Provide the [x, y] coordinate of the cell's center where the given text is located.  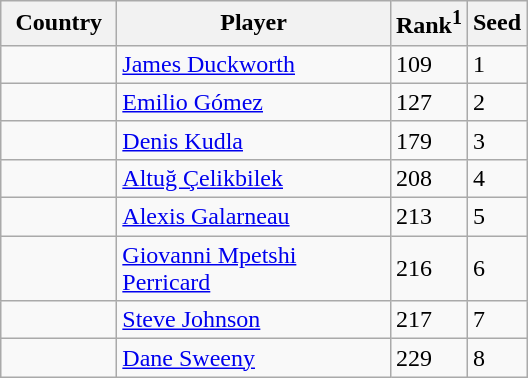
179 [428, 140]
208 [428, 178]
Denis Kudla [254, 140]
7 [496, 320]
Seed [496, 24]
Country [59, 24]
127 [428, 102]
James Duckworth [254, 64]
4 [496, 178]
1 [496, 64]
Giovanni Mpetshi Perricard [254, 268]
217 [428, 320]
Altuğ Çelikbilek [254, 178]
2 [496, 102]
213 [428, 217]
3 [496, 140]
Emilio Gómez [254, 102]
216 [428, 268]
8 [496, 358]
Dane Sweeny [254, 358]
109 [428, 64]
5 [496, 217]
6 [496, 268]
Player [254, 24]
229 [428, 358]
Steve Johnson [254, 320]
Rank1 [428, 24]
Alexis Galarneau [254, 217]
